Search for the cell housing the specified text and yield its (x, y) center coordinate. 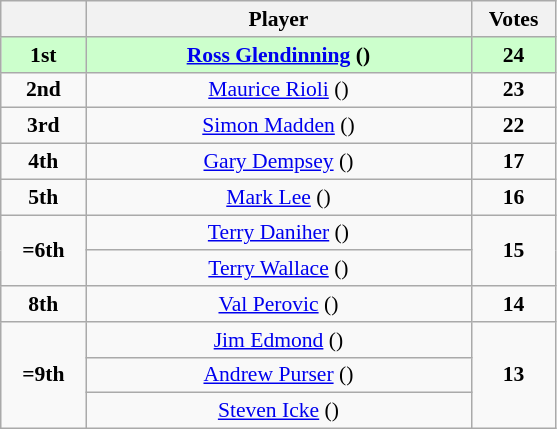
Mark Lee () (278, 197)
Jim Edmond () (278, 340)
4th (44, 162)
13 (514, 376)
5th (44, 197)
Terry Daniher () (278, 233)
23 (514, 90)
15 (514, 250)
=6th (44, 250)
Votes (514, 19)
2nd (44, 90)
24 (514, 55)
Ross Glendinning () (278, 55)
Player (278, 19)
16 (514, 197)
Simon Madden () (278, 126)
Maurice Rioli () (278, 90)
14 (514, 304)
Andrew Purser () (278, 375)
8th (44, 304)
Val Perovic () (278, 304)
1st (44, 55)
3rd (44, 126)
Steven Icke () (278, 411)
17 (514, 162)
22 (514, 126)
=9th (44, 376)
Terry Wallace () (278, 269)
Gary Dempsey () (278, 162)
